Extract the (x, y) coordinate from the center of the cell holding the provided text.  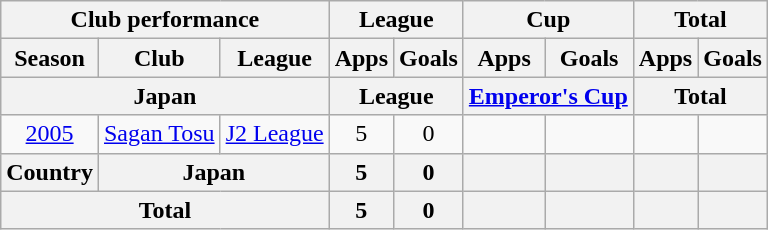
Club (159, 58)
Country (50, 172)
Club performance (165, 20)
Sagan Tosu (159, 134)
Season (50, 58)
2005 (50, 134)
J2 League (274, 134)
Cup (548, 20)
Emperor's Cup (548, 96)
